Identify which cell holds the provided text, then report its [x, y] central coordinate. 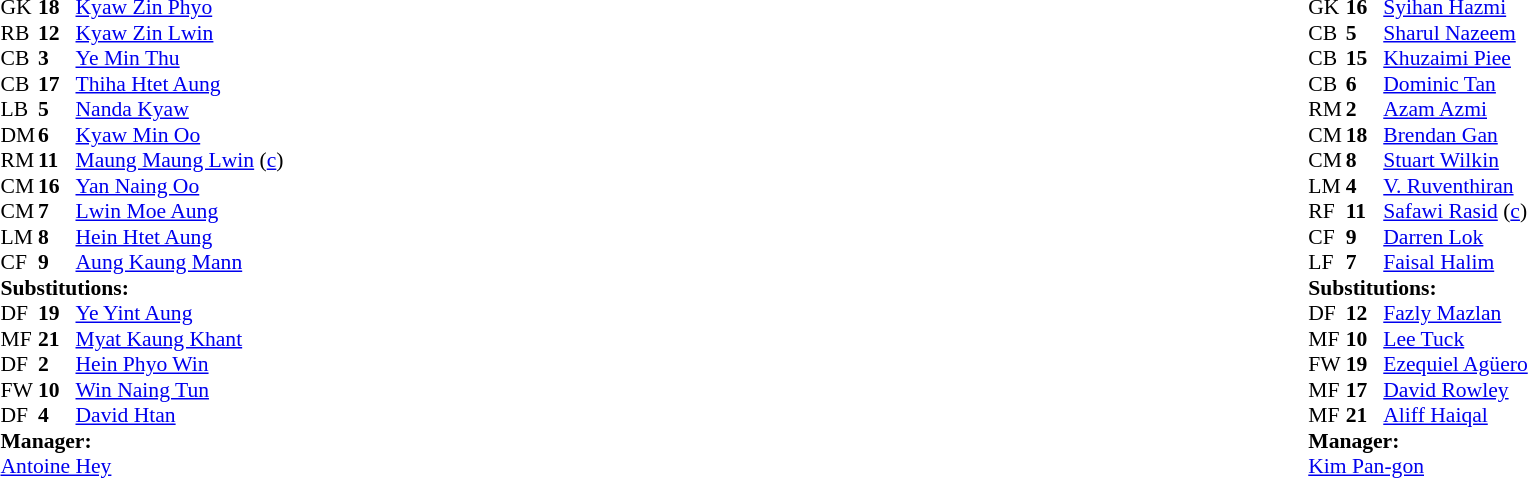
Myat Kaung Khant [180, 339]
Hein Phyo Win [180, 365]
3 [57, 59]
RB [19, 33]
Maung Maung Lwin (c) [180, 161]
Lee Tuck [1455, 339]
Lwin Moe Aung [180, 211]
Aliff Haiqal [1455, 415]
Thiha Htet Aung [180, 84]
V. Ruventhiran [1455, 186]
Sharul Nazeem [1455, 33]
Khuzaimi Piee [1455, 59]
15 [1365, 59]
Ye Yint Aung [180, 313]
Nanda Kyaw [180, 109]
Brendan Gan [1455, 135]
16 [57, 186]
David Htan [180, 415]
Yan Naing Oo [180, 186]
LB [19, 109]
Ezequiel Agüero [1455, 365]
Hein Htet Aung [180, 237]
Kyaw Min Oo [180, 135]
LF [1327, 263]
Aung Kaung Mann [180, 263]
Ye Min Thu [180, 59]
Faisal Halim [1455, 263]
Stuart Wilkin [1455, 161]
Fazly Mazlan [1455, 313]
Win Naing Tun [180, 390]
18 [1365, 135]
Dominic Tan [1455, 84]
RF [1327, 211]
DM [19, 135]
David Rowley [1455, 390]
Kyaw Zin Lwin [180, 33]
Safawi Rasid (c) [1455, 211]
Azam Azmi [1455, 109]
Darren Lok [1455, 237]
